Scan for the cell matching the given text and deliver its (X, Y) coordinate at center. 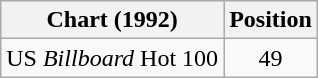
Chart (1992) (112, 20)
US Billboard Hot 100 (112, 58)
49 (271, 58)
Position (271, 20)
